Search for the cell housing the specified text and yield its (x, y) center coordinate. 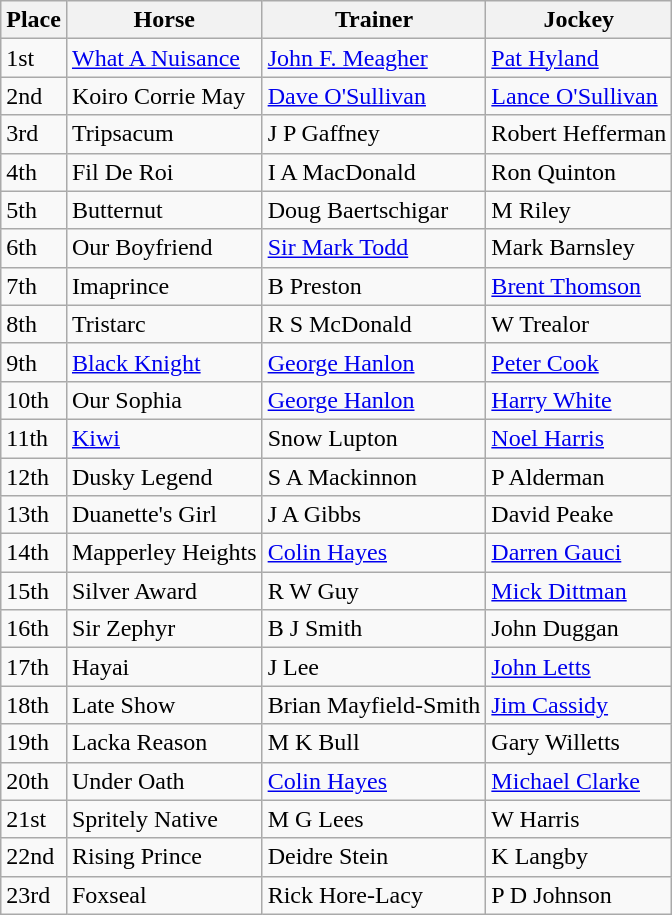
Brent Thomson (579, 286)
16th (34, 629)
J Lee (374, 667)
R S McDonald (374, 324)
Mick Dittman (579, 591)
Tristarc (164, 324)
10th (34, 400)
Noel Harris (579, 438)
Sir Zephyr (164, 629)
9th (34, 362)
Jim Cassidy (579, 705)
Peter Cook (579, 362)
Duanette's Girl (164, 515)
I A MacDonald (374, 172)
Fil De Roi (164, 172)
Harry White (579, 400)
Pat Hyland (579, 58)
Jockey (579, 20)
Dave O'Sullivan (374, 96)
Koiro Corrie May (164, 96)
5th (34, 210)
Late Show (164, 705)
B J Smith (374, 629)
Black Knight (164, 362)
7th (34, 286)
Mapperley Heights (164, 553)
Dusky Legend (164, 477)
15th (34, 591)
22nd (34, 857)
What A Nuisance (164, 58)
12th (34, 477)
W Harris (579, 819)
Brian Mayfield-Smith (374, 705)
Imaprince (164, 286)
B Preston (374, 286)
18th (34, 705)
20th (34, 781)
Our Sophia (164, 400)
3rd (34, 134)
K Langby (579, 857)
Gary Willetts (579, 743)
Foxseal (164, 895)
1st (34, 58)
Place (34, 20)
6th (34, 248)
W Trealor (579, 324)
11th (34, 438)
J A Gibbs (374, 515)
P Alderman (579, 477)
Hayai (164, 667)
M Riley (579, 210)
8th (34, 324)
Deidre Stein (374, 857)
Doug Baertschigar (374, 210)
23rd (34, 895)
Our Boyfriend (164, 248)
Lacka Reason (164, 743)
Rick Hore-Lacy (374, 895)
Darren Gauci (579, 553)
2nd (34, 96)
John Duggan (579, 629)
Kiwi (164, 438)
14th (34, 553)
Mark Barnsley (579, 248)
Robert Hefferman (579, 134)
John F. Meagher (374, 58)
P D Johnson (579, 895)
John Letts (579, 667)
17th (34, 667)
Butternut (164, 210)
4th (34, 172)
Silver Award (164, 591)
21st (34, 819)
Lance O'Sullivan (579, 96)
M G Lees (374, 819)
13th (34, 515)
Ron Quinton (579, 172)
Sir Mark Todd (374, 248)
S A Mackinnon (374, 477)
Tripsacum (164, 134)
Trainer (374, 20)
Horse (164, 20)
Under Oath (164, 781)
Snow Lupton (374, 438)
R W Guy (374, 591)
J P Gaffney (374, 134)
David Peake (579, 515)
M K Bull (374, 743)
Rising Prince (164, 857)
19th (34, 743)
Michael Clarke (579, 781)
Spritely Native (164, 819)
